Return (X, Y) of the center of cell containing provided text 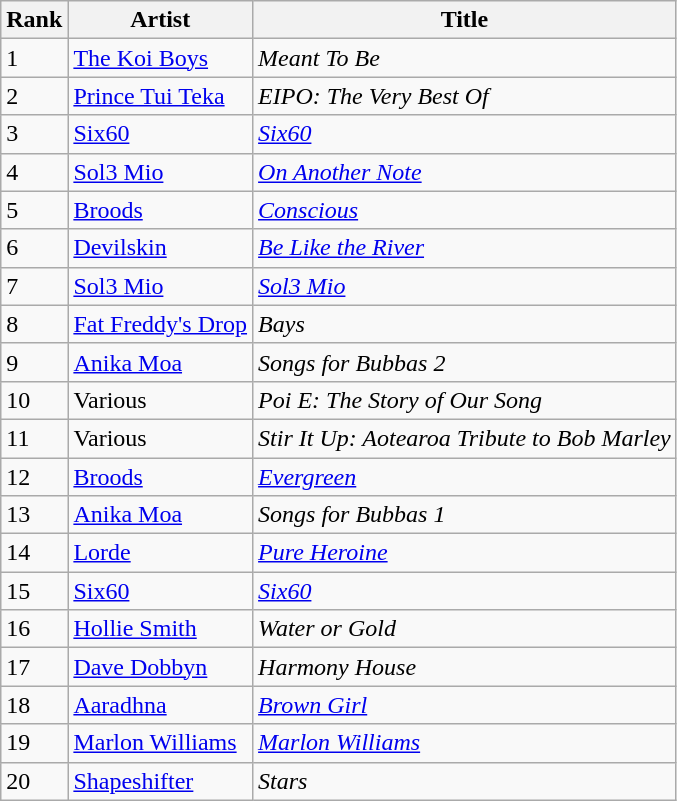
Rank (34, 20)
18 (34, 705)
17 (34, 667)
Artist (160, 20)
Meant To Be (465, 58)
12 (34, 477)
EIPO: The Very Best Of (465, 96)
7 (34, 286)
Dave Dobbyn (160, 667)
3 (34, 134)
15 (34, 591)
4 (34, 172)
8 (34, 324)
Pure Heroine (465, 553)
Prince Tui Teka (160, 96)
Bays (465, 324)
Stir It Up: Aotearoa Tribute to Bob Marley (465, 438)
Devilskin (160, 248)
11 (34, 438)
On Another Note (465, 172)
10 (34, 400)
16 (34, 629)
Evergreen (465, 477)
Fat Freddy's Drop (160, 324)
6 (34, 248)
Be Like the River (465, 248)
Water or Gold (465, 629)
Shapeshifter (160, 781)
19 (34, 743)
14 (34, 553)
Brown Girl (465, 705)
9 (34, 362)
Songs for Bubbas 2 (465, 362)
Title (465, 20)
Lorde (160, 553)
Songs for Bubbas 1 (465, 515)
Stars (465, 781)
Harmony House (465, 667)
Aaradhna (160, 705)
2 (34, 96)
Conscious (465, 210)
20 (34, 781)
13 (34, 515)
5 (34, 210)
Poi E: The Story of Our Song (465, 400)
The Koi Boys (160, 58)
Hollie Smith (160, 629)
1 (34, 58)
